Return the (x, y) coordinate for the center point of the cell that contains the specified text.  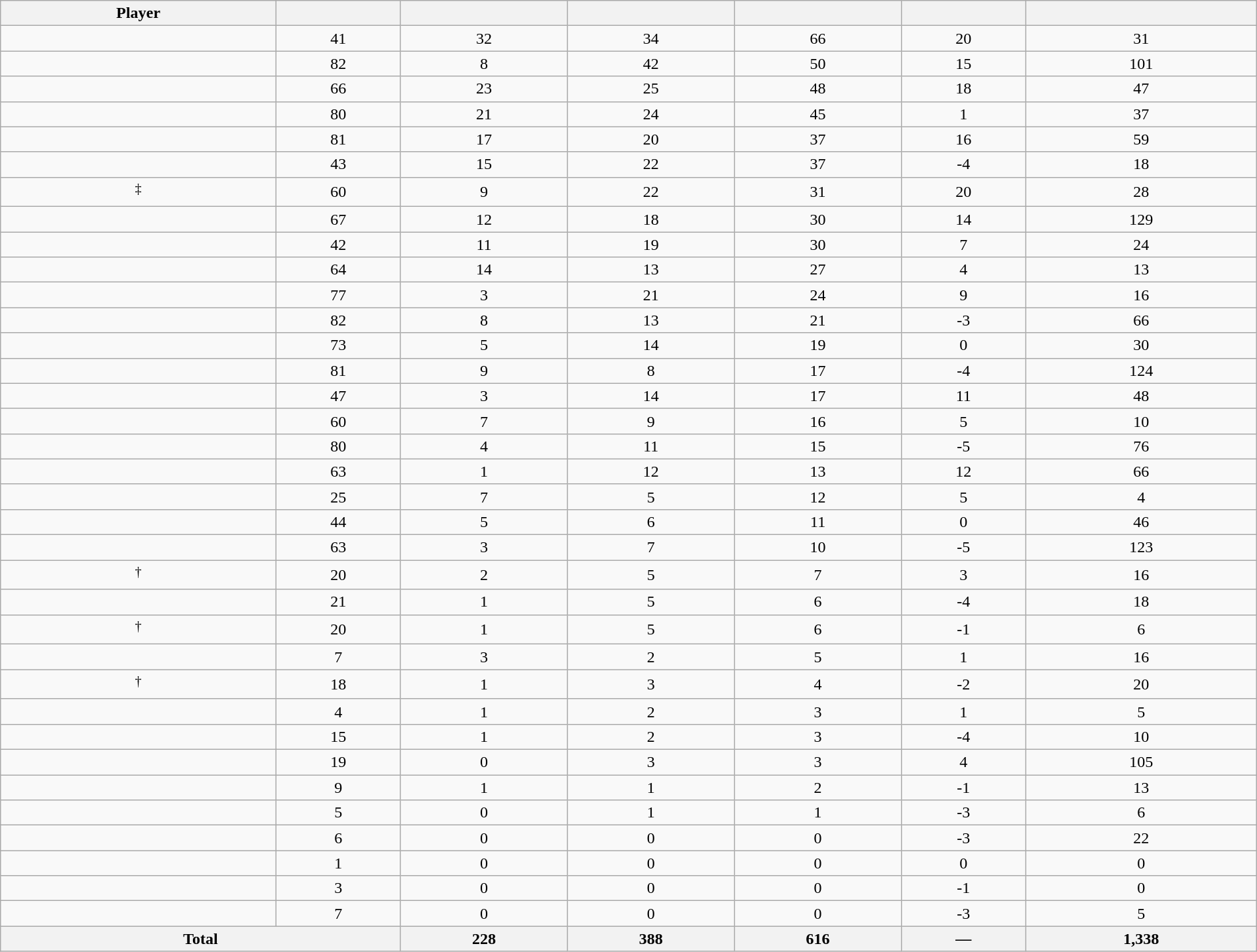
27 (818, 270)
388 (651, 939)
73 (338, 345)
Total (200, 939)
23 (484, 89)
Player (139, 13)
— (963, 939)
76 (1141, 446)
129 (1141, 219)
28 (1141, 192)
101 (1141, 64)
1,338 (1141, 939)
64 (338, 270)
34 (651, 38)
50 (818, 64)
59 (1141, 139)
41 (338, 38)
105 (1141, 762)
43 (338, 164)
77 (338, 295)
‡ (139, 192)
67 (338, 219)
32 (484, 38)
123 (1141, 548)
228 (484, 939)
45 (818, 114)
-2 (963, 684)
124 (1141, 371)
44 (338, 522)
616 (818, 939)
46 (1141, 522)
